Determine the (X, Y) coordinate at the center of the cell enclosing the given text.  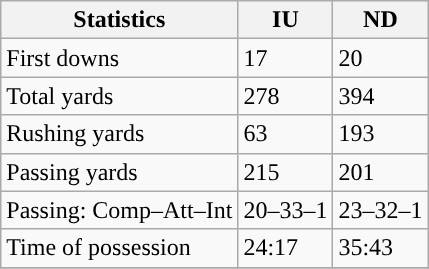
Total yards (120, 96)
394 (380, 96)
Statistics (120, 20)
193 (380, 134)
Passing yards (120, 172)
Passing: Comp–Att–Int (120, 210)
17 (286, 58)
35:43 (380, 248)
Rushing yards (120, 134)
63 (286, 134)
23–32–1 (380, 210)
278 (286, 96)
First downs (120, 58)
215 (286, 172)
201 (380, 172)
IU (286, 20)
20–33–1 (286, 210)
20 (380, 58)
ND (380, 20)
Time of possession (120, 248)
24:17 (286, 248)
